Search for the cell housing the specified text and yield its [x, y] center coordinate. 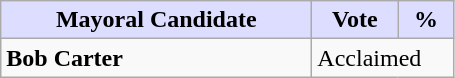
Vote [355, 20]
Bob Carter [156, 58]
Acclaimed [383, 58]
Mayoral Candidate [156, 20]
% [426, 20]
